Locate the cell with the specified text and output its [x, y] center coordinate. 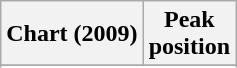
Chart (2009) [72, 34]
Peakposition [189, 34]
